Detect which cell encompasses the target text, then output its [X, Y] center coordinate. 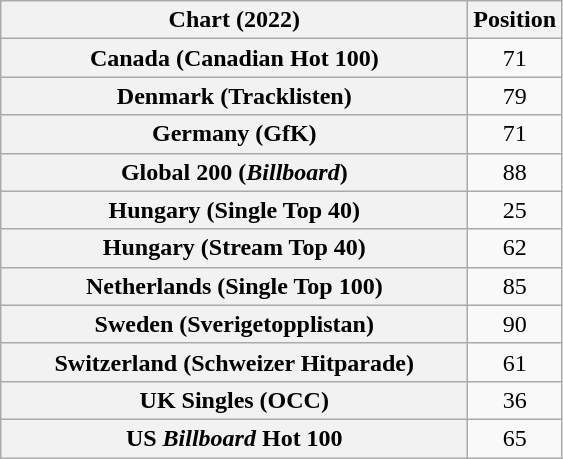
90 [515, 324]
25 [515, 210]
Global 200 (Billboard) [234, 172]
88 [515, 172]
85 [515, 286]
79 [515, 96]
36 [515, 400]
61 [515, 362]
UK Singles (OCC) [234, 400]
65 [515, 438]
Hungary (Single Top 40) [234, 210]
Germany (GfK) [234, 134]
Canada (Canadian Hot 100) [234, 58]
Position [515, 20]
Switzerland (Schweizer Hitparade) [234, 362]
Denmark (Tracklisten) [234, 96]
Netherlands (Single Top 100) [234, 286]
Sweden (Sverigetopplistan) [234, 324]
Hungary (Stream Top 40) [234, 248]
62 [515, 248]
US Billboard Hot 100 [234, 438]
Chart (2022) [234, 20]
